Detect which cell encompasses the target text, then output its (X, Y) center coordinate. 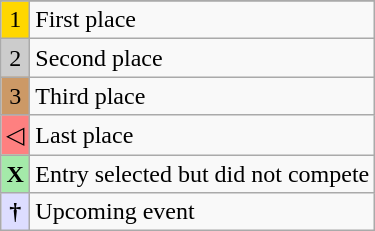
† (16, 212)
2 (16, 58)
First place (202, 20)
Entry selected but did not compete (202, 173)
1 (16, 20)
◁ (16, 135)
Second place (202, 58)
Upcoming event (202, 212)
Last place (202, 135)
Third place (202, 96)
X (16, 173)
3 (16, 96)
